Scan for the cell matching the given text and deliver its [X, Y] coordinate at center. 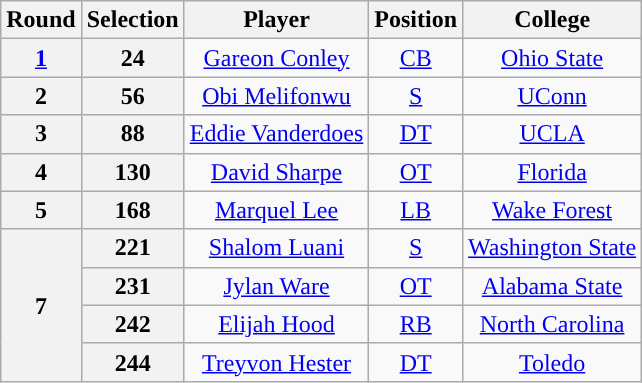
UConn [552, 96]
242 [132, 324]
130 [132, 172]
North Carolina [552, 324]
Ohio State [552, 58]
Jylan Ware [276, 286]
UCLA [552, 134]
Shalom Luani [276, 248]
RB [416, 324]
Florida [552, 172]
1 [41, 58]
Treyvon Hester [276, 362]
5 [41, 210]
LB [416, 210]
Selection [132, 20]
221 [132, 248]
Toledo [552, 362]
56 [132, 96]
Wake Forest [552, 210]
Washington State [552, 248]
231 [132, 286]
Round [41, 20]
College [552, 20]
Gareon Conley [276, 58]
3 [41, 134]
Obi Melifonwu [276, 96]
Eddie Vanderdoes [276, 134]
Position [416, 20]
David Sharpe [276, 172]
244 [132, 362]
2 [41, 96]
CB [416, 58]
4 [41, 172]
Elijah Hood [276, 324]
168 [132, 210]
88 [132, 134]
7 [41, 305]
Alabama State [552, 286]
Marquel Lee [276, 210]
24 [132, 58]
Player [276, 20]
